Return the [x, y] coordinate for the center point of the cell that contains the specified text.  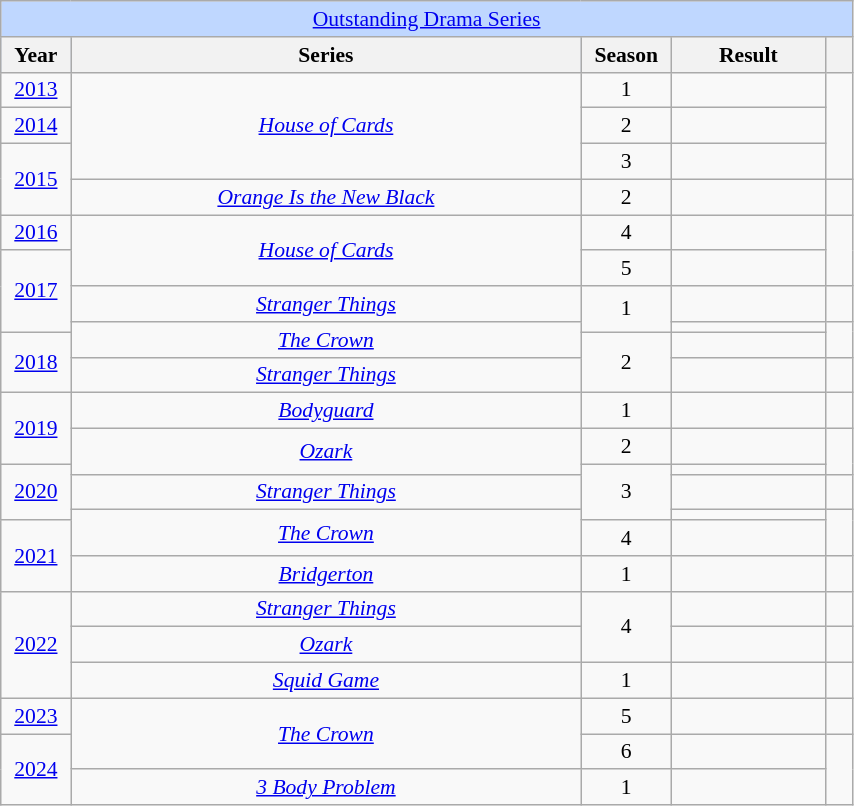
Bodyguard [326, 411]
2019 [36, 428]
6 [626, 752]
Result [749, 55]
Year [36, 55]
Series [326, 55]
2014 [36, 126]
Season [626, 55]
Orange Is the New Black [326, 197]
2020 [36, 492]
2024 [36, 770]
2021 [36, 556]
Outstanding Drama Series [427, 19]
2015 [36, 180]
2018 [36, 362]
Squid Game [326, 681]
3 Body Problem [326, 788]
2013 [36, 90]
2022 [36, 644]
2023 [36, 716]
Bridgerton [326, 574]
2017 [36, 292]
2016 [36, 233]
